From the cell containing the given text, extract its center point as (X, Y) coordinate. 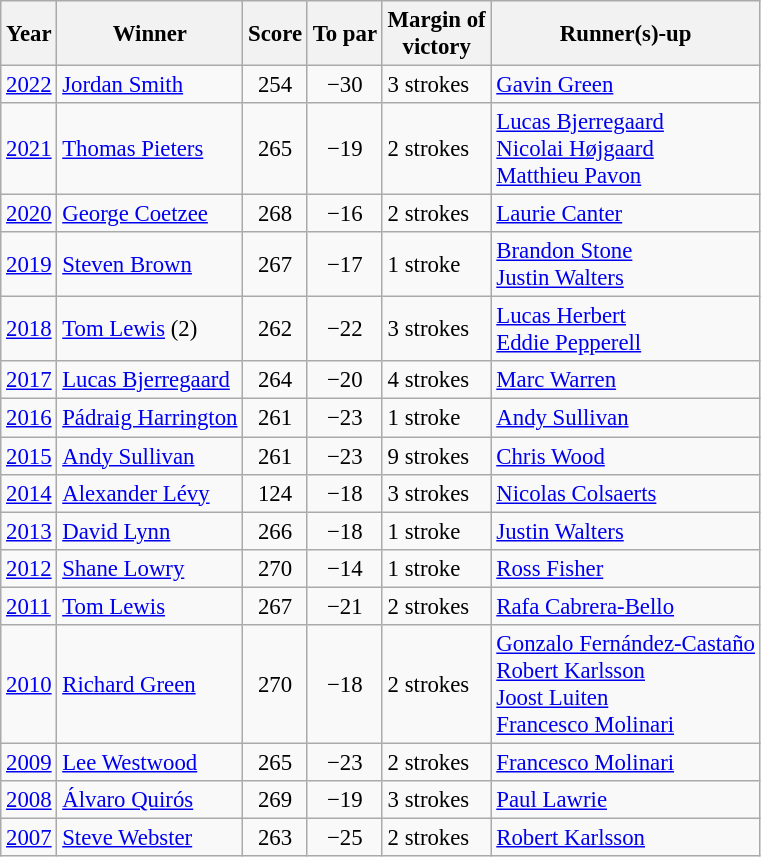
Álvaro Quirós (150, 800)
2017 (29, 381)
Runner(s)-up (626, 34)
2020 (29, 214)
Gavin Green (626, 85)
2007 (29, 837)
David Lynn (150, 531)
2012 (29, 568)
2011 (29, 606)
2014 (29, 493)
Gonzalo Fernández-Castaño Robert Karlsson Joost Luiten Francesco Molinari (626, 684)
Chris Wood (626, 456)
Shane Lowry (150, 568)
Steve Webster (150, 837)
Laurie Canter (626, 214)
Pádraig Harrington (150, 418)
Francesco Molinari (626, 762)
Robert Karlsson (626, 837)
2009 (29, 762)
124 (276, 493)
Thomas Pieters (150, 149)
Score (276, 34)
268 (276, 214)
Brandon Stone Justin Walters (626, 264)
264 (276, 381)
Jordan Smith (150, 85)
4 strokes (436, 381)
Justin Walters (626, 531)
2015 (29, 456)
Lee Westwood (150, 762)
Rafa Cabrera-Bello (626, 606)
Paul Lawrie (626, 800)
Steven Brown (150, 264)
Lucas Herbert Eddie Pepperell (626, 330)
2022 (29, 85)
266 (276, 531)
To par (344, 34)
Lucas Bjerregaard Nicolai Højgaard Matthieu Pavon (626, 149)
2021 (29, 149)
−22 (344, 330)
Ross Fisher (626, 568)
−17 (344, 264)
−14 (344, 568)
Margin ofvictory (436, 34)
Nicolas Colsaerts (626, 493)
9 strokes (436, 456)
−30 (344, 85)
254 (276, 85)
Tom Lewis (2) (150, 330)
2019 (29, 264)
−16 (344, 214)
2008 (29, 800)
Marc Warren (626, 381)
Tom Lewis (150, 606)
Alexander Lévy (150, 493)
Year (29, 34)
2010 (29, 684)
Winner (150, 34)
2018 (29, 330)
262 (276, 330)
George Coetzee (150, 214)
2016 (29, 418)
−21 (344, 606)
2013 (29, 531)
−20 (344, 381)
Lucas Bjerregaard (150, 381)
263 (276, 837)
−25 (344, 837)
Richard Green (150, 684)
269 (276, 800)
